Detect which cell encompasses the target text, then output its (X, Y) center coordinate. 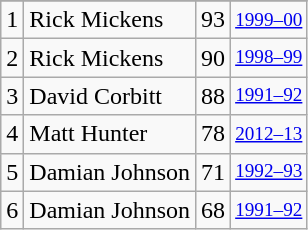
3 (12, 96)
6 (12, 210)
Matt Hunter (110, 134)
1992–93 (269, 172)
5 (12, 172)
4 (12, 134)
93 (214, 20)
2012–13 (269, 134)
1999–00 (269, 20)
68 (214, 210)
88 (214, 96)
90 (214, 58)
71 (214, 172)
David Corbitt (110, 96)
1998–99 (269, 58)
78 (214, 134)
1 (12, 20)
2 (12, 58)
